Extract the [X, Y] coordinate from the center of the cell holding the provided text.  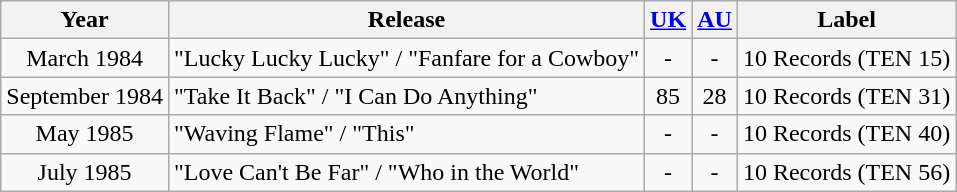
July 1985 [85, 172]
September 1984 [85, 96]
"Take It Back" / "I Can Do Anything" [406, 96]
10 Records (TEN 31) [846, 96]
Release [406, 20]
Label [846, 20]
10 Records (TEN 56) [846, 172]
AU [715, 20]
March 1984 [85, 58]
Year [85, 20]
28 [715, 96]
10 Records (TEN 40) [846, 134]
85 [668, 96]
"Lucky Lucky Lucky" / "Fanfare for a Cowboy" [406, 58]
UK [668, 20]
10 Records (TEN 15) [846, 58]
"Love Can't Be Far" / "Who in the World" [406, 172]
May 1985 [85, 134]
"Waving Flame" / "This" [406, 134]
